Provide the [x, y] coordinate of the cell's center where the given text is located.  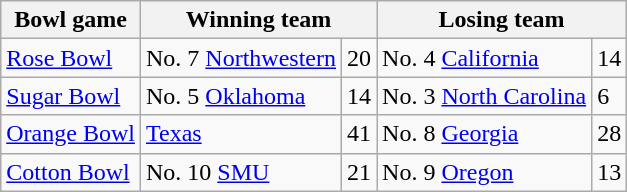
Losing team [502, 20]
No. 4 California [484, 58]
No. 9 Oregon [484, 172]
41 [360, 134]
Winning team [258, 20]
Orange Bowl [71, 134]
Rose Bowl [71, 58]
28 [610, 134]
No. 8 Georgia [484, 134]
Bowl game [71, 20]
20 [360, 58]
No. 7 Northwestern [240, 58]
13 [610, 172]
Sugar Bowl [71, 96]
No. 10 SMU [240, 172]
Texas [240, 134]
No. 3 North Carolina [484, 96]
6 [610, 96]
Cotton Bowl [71, 172]
21 [360, 172]
No. 5 Oklahoma [240, 96]
